For the text-containing cell, return its midpoint in [X, Y] coordinate format. 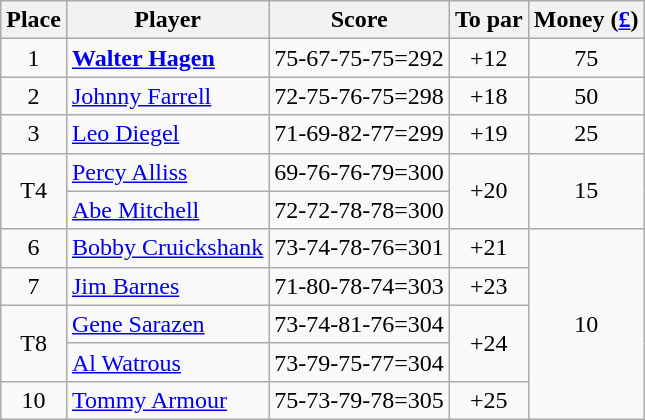
6 [34, 248]
72-72-78-78=300 [360, 210]
Walter Hagen [167, 58]
71-80-78-74=303 [360, 286]
Score [360, 20]
T4 [34, 191]
+23 [488, 286]
Leo Diegel [167, 134]
+12 [488, 58]
73-74-81-76=304 [360, 324]
Bobby Cruickshank [167, 248]
Abe Mitchell [167, 210]
75-67-75-75=292 [360, 58]
+24 [488, 343]
7 [34, 286]
50 [586, 96]
2 [34, 96]
15 [586, 191]
Jim Barnes [167, 286]
Johnny Farrell [167, 96]
+20 [488, 191]
T8 [34, 343]
Player [167, 20]
Percy Alliss [167, 172]
73-74-78-76=301 [360, 248]
75-73-79-78=305 [360, 400]
Place [34, 20]
Gene Sarazen [167, 324]
25 [586, 134]
75 [586, 58]
69-76-76-79=300 [360, 172]
+21 [488, 248]
Tommy Armour [167, 400]
Money (£) [586, 20]
+18 [488, 96]
+25 [488, 400]
Al Watrous [167, 362]
73-79-75-77=304 [360, 362]
1 [34, 58]
71-69-82-77=299 [360, 134]
72-75-76-75=298 [360, 96]
To par [488, 20]
+19 [488, 134]
3 [34, 134]
